Capture the cell that displays the provided text and extract its (x, y) central coordinate. 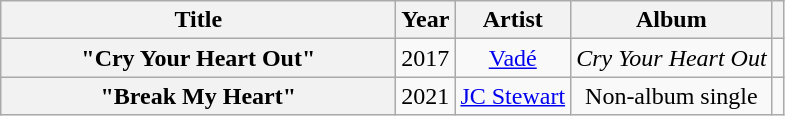
Artist (513, 20)
Non-album single (672, 96)
"Cry Your Heart Out" (198, 58)
Year (426, 20)
"Break My Heart" (198, 96)
2021 (426, 96)
Title (198, 20)
Album (672, 20)
JC Stewart (513, 96)
2017 (426, 58)
Vadé (513, 58)
Cry Your Heart Out (672, 58)
